Extract the [X, Y] coordinate from the center of the cell holding the provided text.  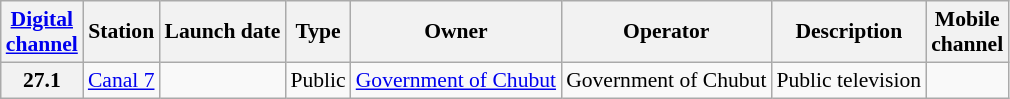
Canal 7 [122, 80]
Description [848, 32]
Operator [666, 32]
Owner [456, 32]
Station [122, 32]
27.1 [42, 80]
Type [318, 32]
Mobilechannel [967, 32]
Digitalchannel [42, 32]
Launch date [223, 32]
Public [318, 80]
Public television [848, 80]
